Find where the given text appears and provide that cell's center as [X, Y] coordinate. 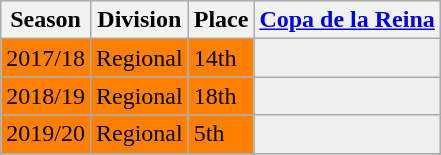
Season [46, 20]
Division [139, 20]
5th [221, 134]
Copa de la Reina [347, 20]
14th [221, 58]
Place [221, 20]
2017/18 [46, 58]
2018/19 [46, 96]
18th [221, 96]
2019/20 [46, 134]
